Locate the cell with the specified text and output its [X, Y] center coordinate. 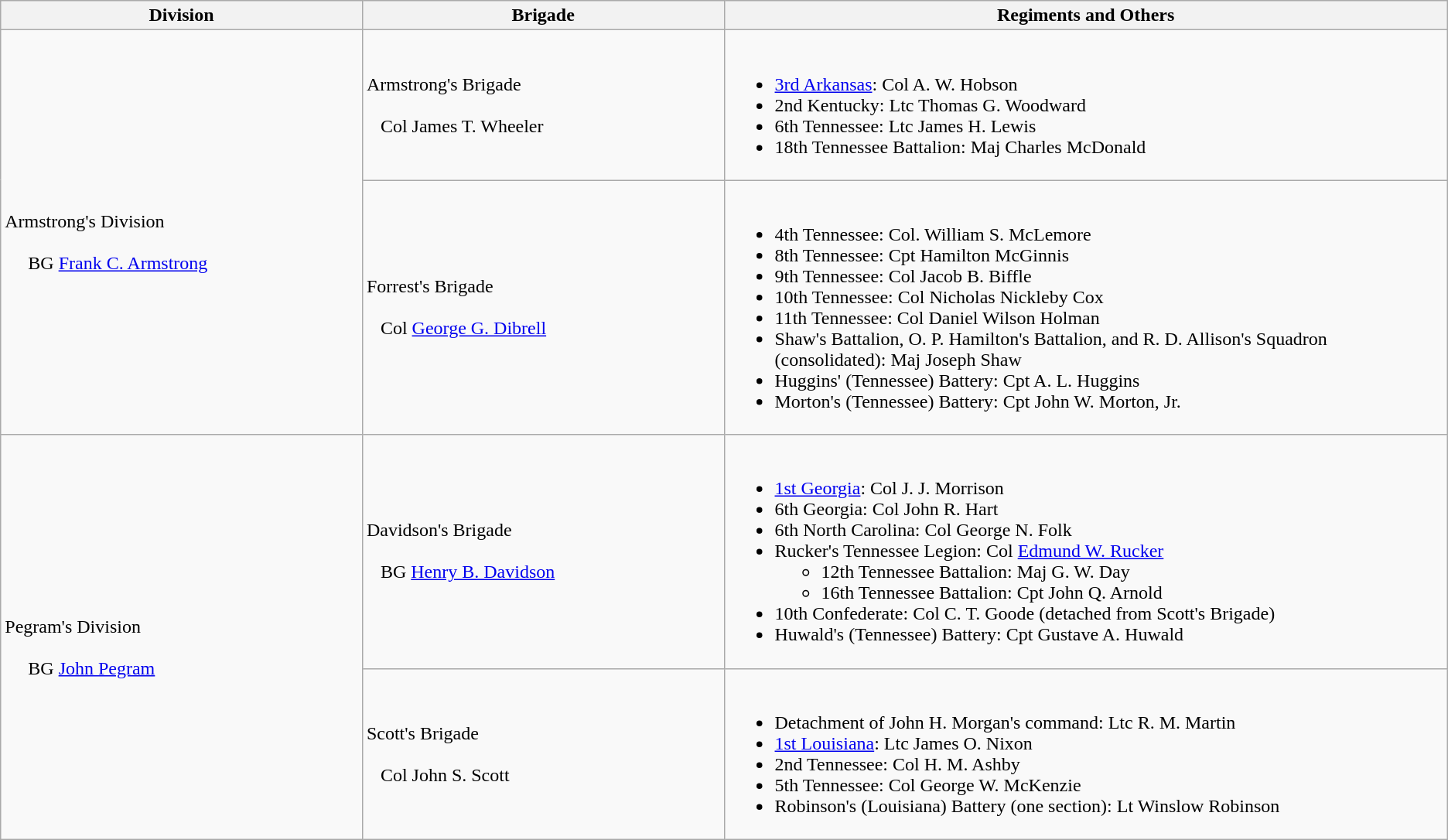
Armstrong's Division BG Frank C. Armstrong [182, 232]
Division [182, 15]
Davidson's Brigade BG Henry B. Davidson [543, 551]
Pegram's Division BG John Pegram [182, 637]
Scott's Brigade Col John S. Scott [543, 753]
Armstrong's Brigade Col James T. Wheeler [543, 105]
3rd Arkansas: Col A. W. Hobson2nd Kentucky: Ltc Thomas G. Woodward6th Tennessee: Ltc James H. Lewis18th Tennessee Battalion: Maj Charles McDonald [1086, 105]
Forrest's Brigade Col George G. Dibrell [543, 308]
Brigade [543, 15]
Regiments and Others [1086, 15]
